Detect which cell encompasses the target text, then output its [x, y] center coordinate. 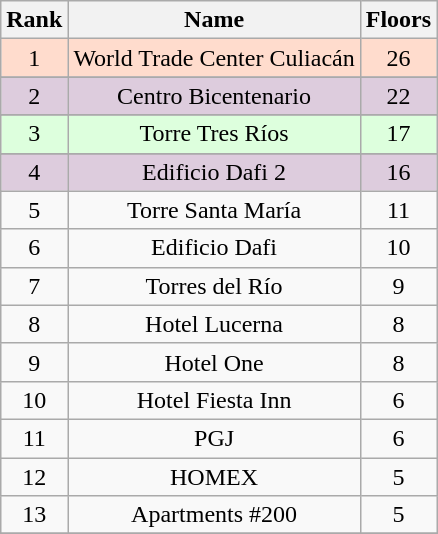
7 [34, 286]
13 [34, 515]
17 [398, 134]
Edificio Dafi [214, 248]
PGJ [214, 438]
Edificio Dafi 2 [214, 172]
4 [34, 172]
26 [398, 58]
World Trade Center Culiacán [214, 58]
Hotel One [214, 362]
22 [398, 96]
2 [34, 96]
Rank [34, 20]
Hotel Lucerna [214, 324]
Name [214, 20]
1 [34, 58]
HOMEX [214, 477]
Hotel Fiesta Inn [214, 400]
3 [34, 134]
Torres del Río [214, 286]
Centro Bicentenario [214, 96]
16 [398, 172]
12 [34, 477]
Apartments #200 [214, 515]
Torre Tres Ríos [214, 134]
Torre Santa María [214, 210]
Floors [398, 20]
